Extract the [x, y] coordinate from the center of the cell holding the provided text.  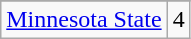
4 [178, 20]
Minnesota State [84, 20]
